Capture the cell that displays the provided text and extract its [x, y] central coordinate. 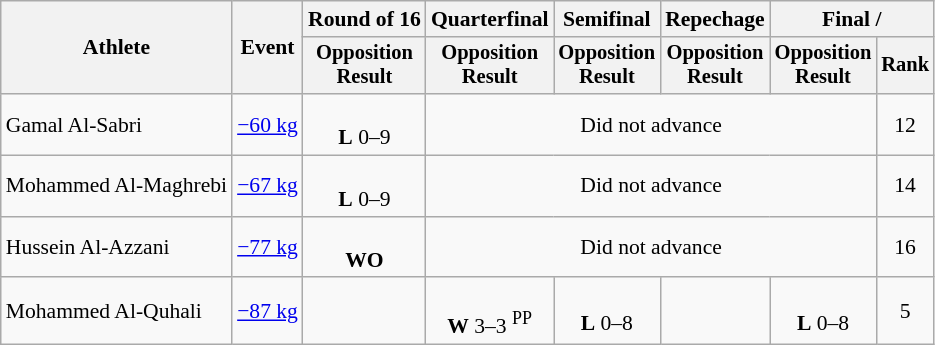
12 [905, 124]
−60 kg [268, 124]
5 [905, 312]
Rank [905, 66]
−67 kg [268, 186]
Final / [852, 19]
W 3–3 PP [490, 312]
Event [268, 48]
Hussein Al-Azzani [116, 248]
16 [905, 248]
Mohammed Al-Maghrebi [116, 186]
−77 kg [268, 248]
Round of 16 [364, 19]
−87 kg [268, 312]
Mohammed Al-Quhali [116, 312]
WO [364, 248]
Semifinal [608, 19]
Athlete [116, 48]
Quarterfinal [490, 19]
14 [905, 186]
Gamal Al-Sabri [116, 124]
Repechage [715, 19]
